Determine the [x, y] coordinate at the center of the cell enclosing the given text.  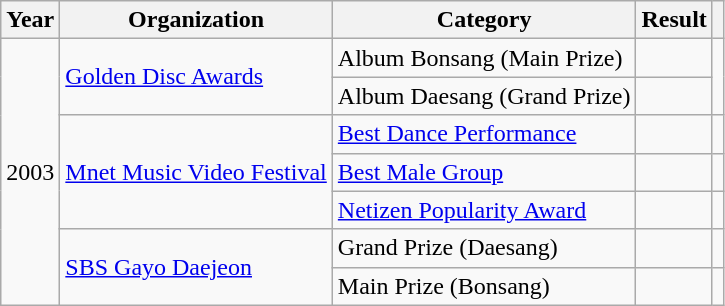
Album Bonsang (Main Prize) [484, 58]
Year [30, 20]
Category [484, 20]
Best Dance Performance [484, 134]
Result [674, 20]
Best Male Group [484, 172]
Organization [196, 20]
2003 [30, 172]
Album Daesang (Grand Prize) [484, 96]
Mnet Music Video Festival [196, 172]
Grand Prize (Daesang) [484, 248]
SBS Gayo Daejeon [196, 267]
Main Prize (Bonsang) [484, 286]
Netizen Popularity Award [484, 210]
Golden Disc Awards [196, 77]
